Search for the cell housing the specified text and yield its (x, y) center coordinate. 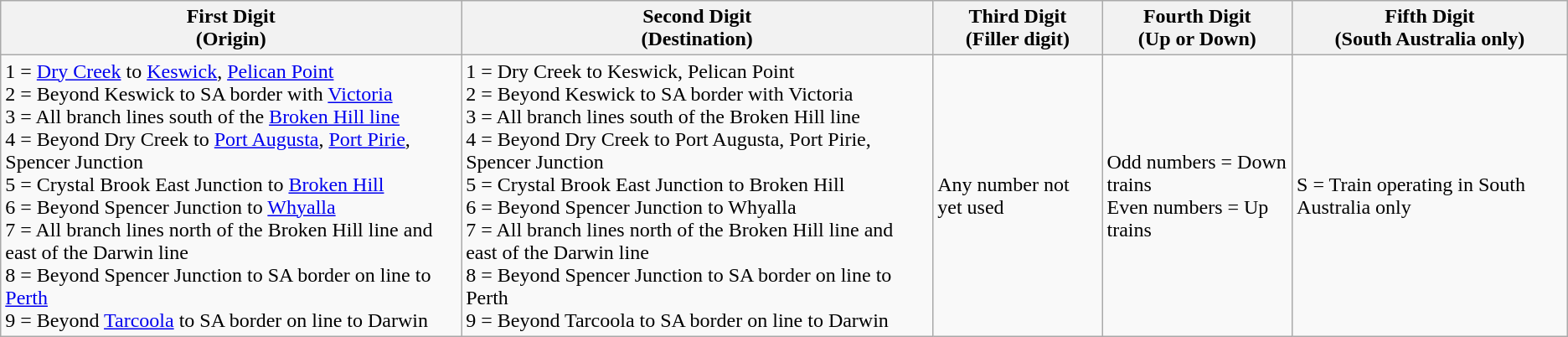
First Digit(Origin) (231, 29)
Fourth Digit(Up or Down) (1198, 29)
Third Digit(Filler digit) (1018, 29)
S = Train operating in South Australia only (1431, 196)
Any number not yet used (1018, 196)
Odd numbers = Down trainsEven numbers = Up trains (1198, 196)
Second Digit(Destination) (697, 29)
Fifth Digit(South Australia only) (1431, 29)
